Scan for the cell matching the given text and deliver its (X, Y) coordinate at center. 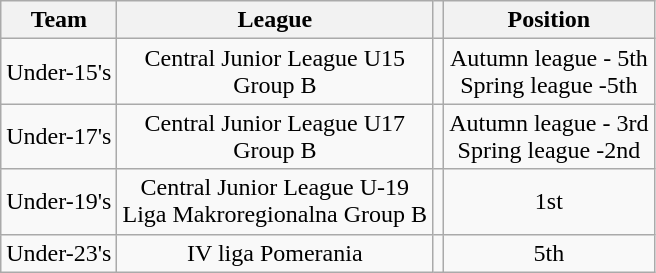
Central Junior League U17Group B (275, 136)
Under-15's (59, 72)
League (275, 20)
Autumn league - 3rdSpring league -2nd (549, 136)
Under-17's (59, 136)
Autumn league - 5thSpring league -5th (549, 72)
Team (59, 20)
Under-23's (59, 253)
Under-19's (59, 202)
Position (549, 20)
IV liga Pomerania (275, 253)
1st (549, 202)
5th (549, 253)
Central Junior League U-19Liga Makroregionalna Group B (275, 202)
Central Junior League U15Group B (275, 72)
